Locate the cell with the specified text and output its [X, Y] center coordinate. 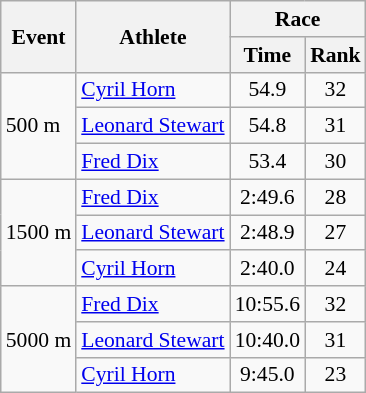
Athlete [152, 36]
Rank [336, 55]
500 m [38, 126]
Event [38, 36]
9:45.0 [268, 375]
2:48.9 [268, 233]
54.9 [268, 90]
5000 m [38, 340]
10:40.0 [268, 340]
1500 m [38, 232]
30 [336, 162]
2:40.0 [268, 269]
27 [336, 233]
24 [336, 269]
Time [268, 55]
28 [336, 197]
23 [336, 375]
54.8 [268, 126]
Race [298, 19]
2:49.6 [268, 197]
53.4 [268, 162]
10:55.6 [268, 304]
